Return [X, Y] of the center of cell containing provided text 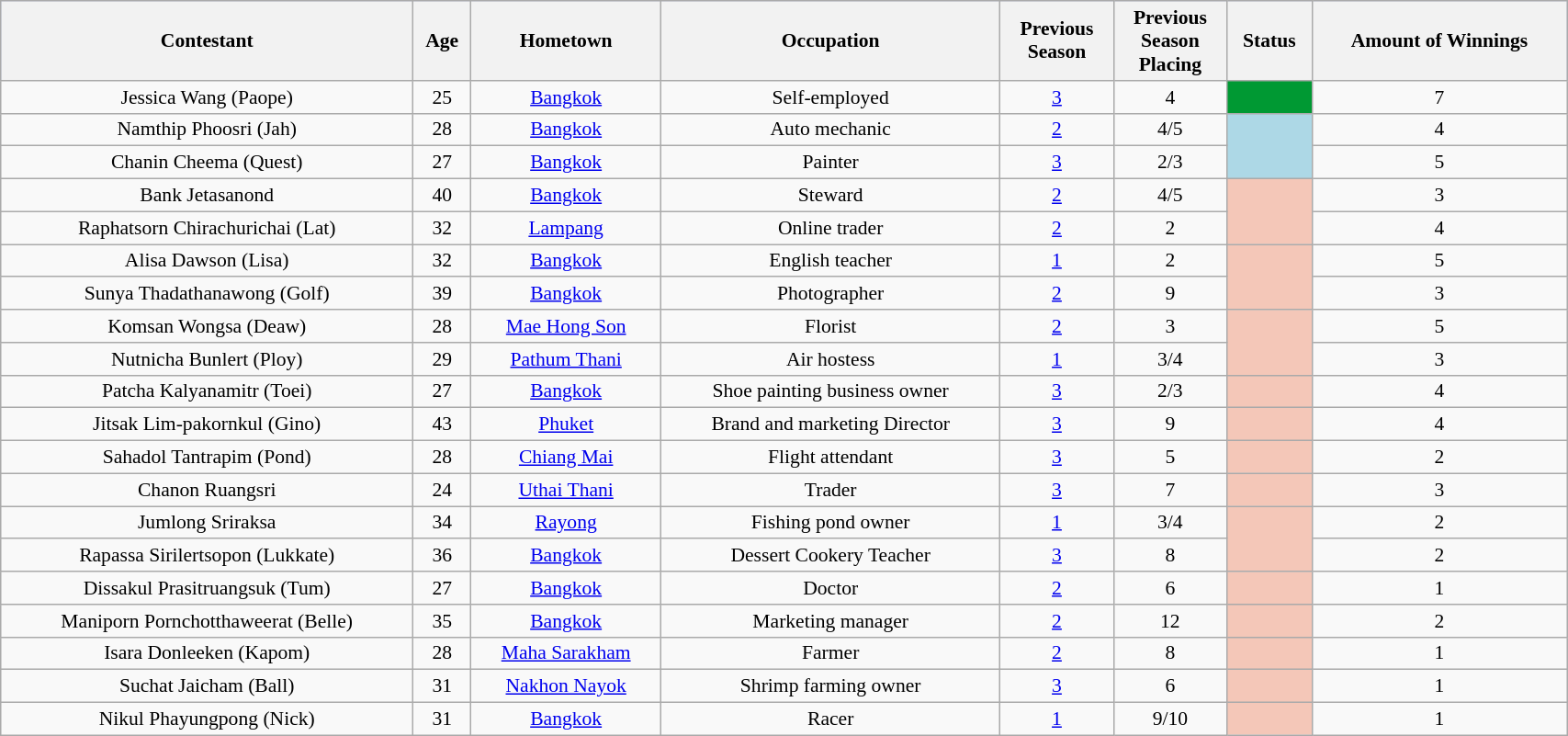
9/10 [1170, 719]
29 [443, 359]
Steward [830, 196]
Racer [830, 719]
Trader [830, 490]
Bank Jetasanond [208, 196]
Age [443, 40]
Raphatsorn Chirachurichai (Lat) [208, 228]
12 [1170, 621]
Komsan Wongsa (Deaw) [208, 326]
43 [443, 425]
Mae Hong Son [566, 326]
25 [443, 97]
Patcha Kalyanamitr (Toei) [208, 391]
Online trader [830, 228]
Pathum Thani [566, 359]
35 [443, 621]
34 [443, 523]
Nutnicha Bunlert (Ploy) [208, 359]
Sahadol Tantrapim (Pond) [208, 458]
Jitsak Lim-pakornkul (Gino) [208, 425]
Uthai Thani [566, 490]
Self-employed [830, 97]
Shrimp farming owner [830, 686]
Status [1269, 40]
PreviousSeasonPlacing [1170, 40]
Suchat Jaicham (Ball) [208, 686]
Lampang [566, 228]
PreviousSeason [1056, 40]
Occupation [830, 40]
Maha Sarakham [566, 653]
Chiang Mai [566, 458]
Rapassa Sirilertsopon (Lukkate) [208, 556]
Doctor [830, 588]
40 [443, 196]
Marketing manager [830, 621]
Auto mechanic [830, 130]
Florist [830, 326]
Nakhon Nayok [566, 686]
Chanon Ruangsri [208, 490]
Sunya Thadathanawong (Golf) [208, 294]
Maniporn Pornchotthaweerat (Belle) [208, 621]
Phuket [566, 425]
Namthip Phoosri (Jah) [208, 130]
Brand and marketing Director [830, 425]
Amount of Winnings [1438, 40]
English teacher [830, 261]
Contestant [208, 40]
Isara Donleeken (Kapom) [208, 653]
Nikul Phayungpong (Nick) [208, 719]
Farmer [830, 653]
Dissakul Prasitruangsuk (Tum) [208, 588]
Alisa Dawson (Lisa) [208, 261]
Jumlong Sriraksa [208, 523]
Flight attendant [830, 458]
24 [443, 490]
36 [443, 556]
Photographer [830, 294]
Hometown [566, 40]
Jessica Wang (Paope) [208, 97]
Rayong [566, 523]
Chanin Cheema (Quest) [208, 163]
Dessert Cookery Teacher [830, 556]
Shoe painting business owner [830, 391]
Painter [830, 163]
Fishing pond owner [830, 523]
39 [443, 294]
Air hostess [830, 359]
